Return the [x, y] coordinate for the center point of the cell that contains the specified text.  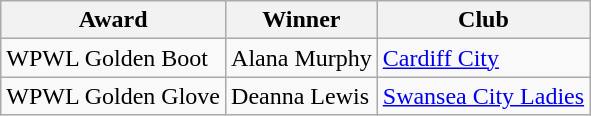
WPWL Golden Boot [114, 58]
Alana Murphy [302, 58]
Club [483, 20]
Award [114, 20]
Deanna Lewis [302, 96]
Winner [302, 20]
Swansea City Ladies [483, 96]
Cardiff City [483, 58]
WPWL Golden Glove [114, 96]
